Identify which cell holds the provided text, then report its (X, Y) central coordinate. 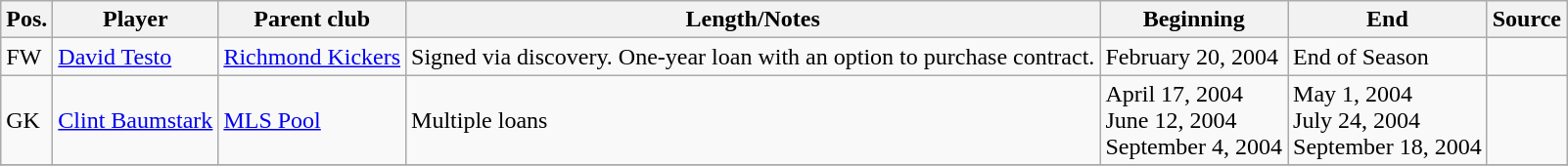
Richmond Kickers (312, 57)
End of Season (1388, 57)
Multiple loans (754, 120)
Signed via discovery. One-year loan with an option to purchase contract. (754, 57)
Parent club (312, 20)
Player (135, 20)
May 1, 2004July 24, 2004September 18, 2004 (1388, 120)
February 20, 2004 (1194, 57)
GK (27, 120)
April 17, 2004June 12, 2004September 4, 2004 (1194, 120)
MLS Pool (312, 120)
FW (27, 57)
David Testo (135, 57)
Pos. (27, 20)
End (1388, 20)
Beginning (1194, 20)
Clint Baumstark (135, 120)
Length/Notes (754, 20)
Source (1527, 20)
